Extract the [X, Y] coordinate from the center of the cell holding the provided text.  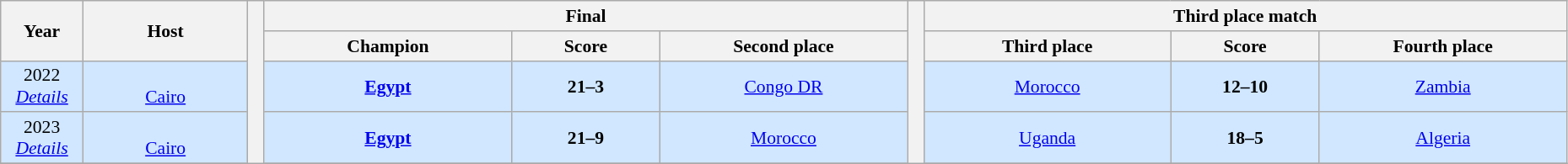
Algeria [1442, 138]
2022Details [42, 86]
12–10 [1245, 86]
Third place [1048, 46]
18–5 [1245, 138]
Year [42, 30]
21–9 [586, 138]
Second place [783, 46]
Congo DR [783, 86]
Fourth place [1442, 46]
Zambia [1442, 86]
Final [585, 16]
2023Details [42, 138]
Champion [388, 46]
Uganda [1048, 138]
Third place match [1245, 16]
21–3 [586, 86]
Host [165, 30]
